Output the (X, Y) coordinate of the center of the cell containing the given text.  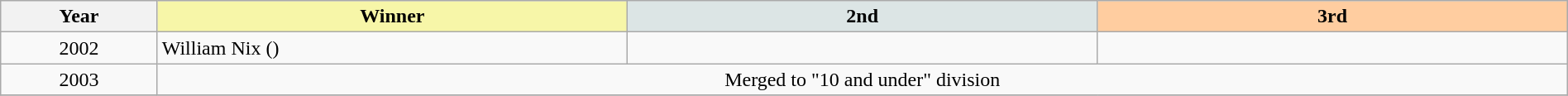
2nd (863, 17)
2002 (79, 48)
Year (79, 17)
3rd (1332, 17)
William Nix () (392, 48)
2003 (79, 79)
Merged to "10 and under" division (862, 79)
Winner (392, 17)
